Provide the (X, Y) coordinate of the cell's center where the given text is located.  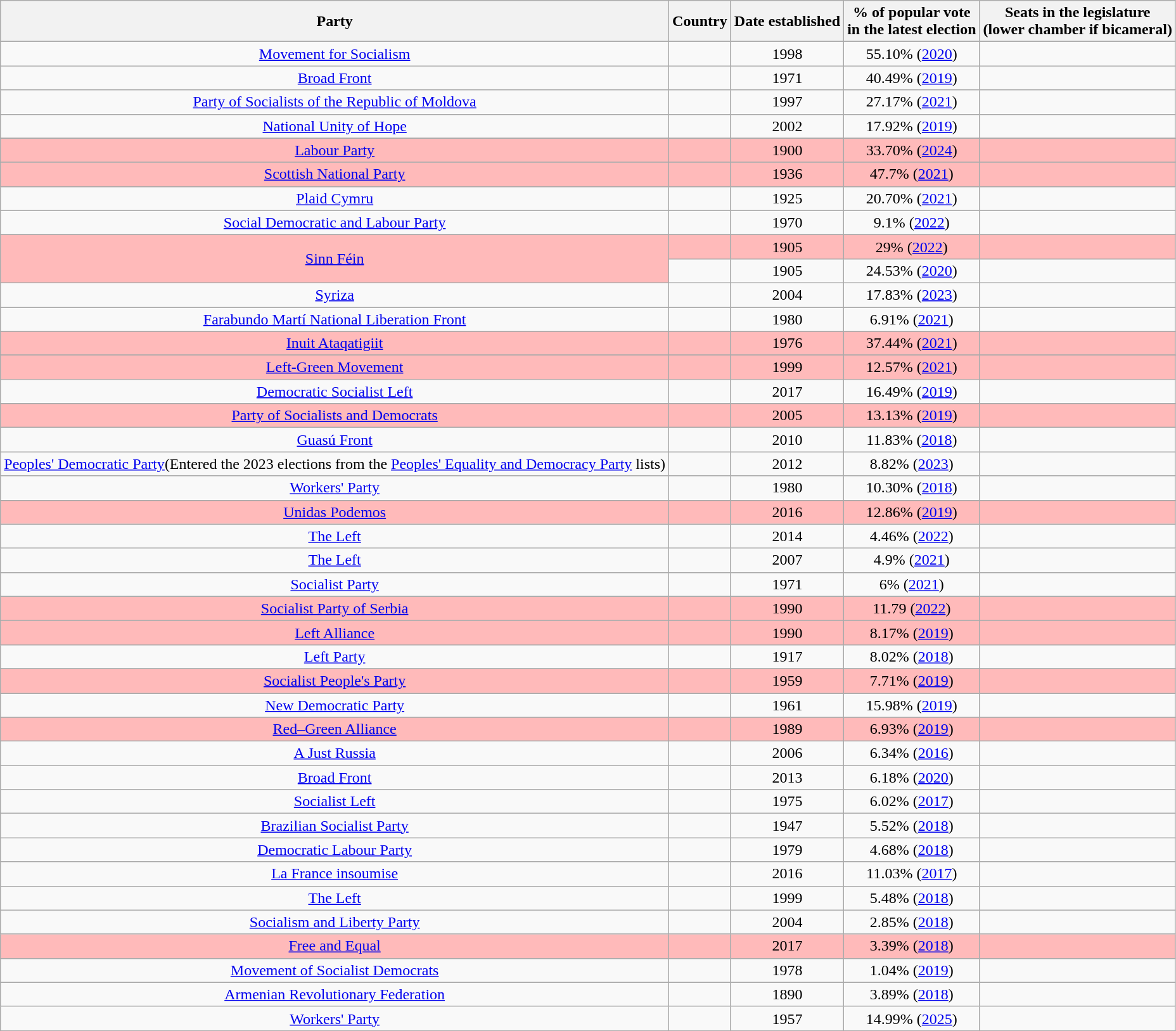
6% (2021) (912, 584)
Party of Socialists and Democrats (335, 416)
6.91% (2021) (912, 319)
Seats in the legislature(lower chamber if bicameral) (1077, 22)
4.46% (2022) (912, 536)
8.17% (2019) (912, 632)
33.70% (2024) (912, 150)
Inuit Ataqatigiit (335, 343)
Syriza (335, 295)
Movement of Socialist Democrats (335, 970)
7.71% (2019) (912, 681)
1978 (787, 970)
Date established (787, 22)
Scottish National Party (335, 174)
1976 (787, 343)
40.49% (2019) (912, 78)
37.44% (2021) (912, 343)
6.18% (2020) (912, 778)
4.9% (2021) (912, 560)
27.17% (2021) (912, 102)
Country (700, 22)
Socialist Party of Serbia (335, 608)
Peoples' Democratic Party(Entered the 2023 elections from the Peoples' Equality and Democracy Party lists) (335, 464)
Social Democratic and Labour Party (335, 222)
Guasú Front (335, 440)
1989 (787, 729)
Party (335, 22)
12.86% (2019) (912, 512)
National Unity of Hope (335, 126)
Democratic Socialist Left (335, 392)
1947 (787, 826)
6.34% (2016) (912, 753)
2013 (787, 778)
11.83% (2018) (912, 440)
Socialist Party (335, 584)
13.13% (2019) (912, 416)
1936 (787, 174)
2005 (787, 416)
Left Party (335, 656)
1.04% (2019) (912, 970)
Left-Green Movement (335, 368)
2010 (787, 440)
Sinn Féin (335, 259)
1890 (787, 994)
17.83% (2023) (912, 295)
55.10% (2020) (912, 54)
3.39% (2018) (912, 946)
1959 (787, 681)
5.52% (2018) (912, 826)
9.1% (2022) (912, 222)
New Democratic Party (335, 705)
4.68% (2018) (912, 850)
Party of Socialists of the Republic of Moldova (335, 102)
Brazilian Socialist Party (335, 826)
2002 (787, 126)
6.93% (2019) (912, 729)
1979 (787, 850)
1998 (787, 54)
Labour Party (335, 150)
1925 (787, 198)
% of popular votein the latest election (912, 22)
1970 (787, 222)
1997 (787, 102)
2012 (787, 464)
15.98% (2019) (912, 705)
1900 (787, 150)
11.03% (2017) (912, 874)
Movement for Socialism (335, 54)
29% (2022) (912, 247)
2.85% (2018) (912, 922)
Socialism and Liberty Party (335, 922)
1957 (787, 1018)
16.49% (2019) (912, 392)
12.57% (2021) (912, 368)
Left Alliance (335, 632)
Armenian Revolutionary Federation (335, 994)
Socialist People's Party (335, 681)
8.82% (2023) (912, 464)
1975 (787, 802)
Unidas Podemos (335, 512)
Farabundo Martí National Liberation Front (335, 319)
2007 (787, 560)
10.30% (2018) (912, 488)
8.02% (2018) (912, 656)
3.89% (2018) (912, 994)
Socialist Left (335, 802)
5.48% (2018) (912, 898)
6.02% (2017) (912, 802)
Red–Green Alliance (335, 729)
Democratic Labour Party (335, 850)
2006 (787, 753)
Free and Equal (335, 946)
A Just Russia (335, 753)
Plaid Cymru (335, 198)
47.7% (2021) (912, 174)
14.99% (2025) (912, 1018)
24.53% (2020) (912, 271)
La France insoumise (335, 874)
20.70% (2021) (912, 198)
1917 (787, 656)
2014 (787, 536)
1961 (787, 705)
11.79 (2022) (912, 608)
17.92% (2019) (912, 126)
